Extract the (X, Y) coordinate from the center of the cell holding the provided text.  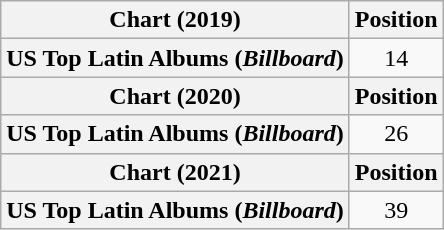
26 (396, 134)
Chart (2019) (176, 20)
14 (396, 58)
Chart (2020) (176, 96)
Chart (2021) (176, 172)
39 (396, 210)
